Locate the cell with the specified text and output its [X, Y] center coordinate. 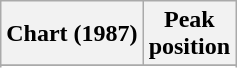
Peak position [189, 34]
Chart (1987) [72, 34]
